For the text-containing cell, return its midpoint in [x, y] coordinate format. 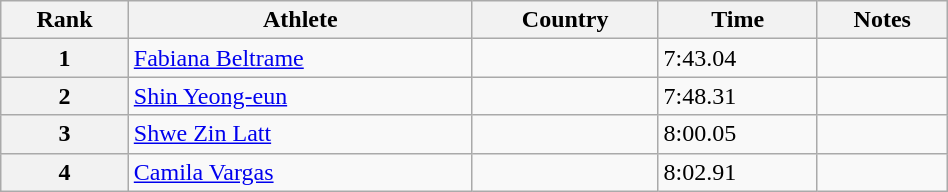
Shwe Zin Latt [300, 134]
Shin Yeong-eun [300, 96]
2 [65, 96]
8:02.91 [738, 172]
Rank [65, 20]
Fabiana Beltrame [300, 58]
Time [738, 20]
7:48.31 [738, 96]
3 [65, 134]
4 [65, 172]
Camila Vargas [300, 172]
1 [65, 58]
Athlete [300, 20]
8:00.05 [738, 134]
7:43.04 [738, 58]
Notes [882, 20]
Country [565, 20]
